For the text-containing cell, return its midpoint in (X, Y) coordinate format. 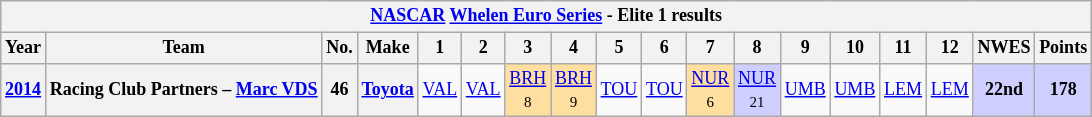
Toyota (388, 90)
No. (340, 48)
11 (904, 48)
NWES (1004, 48)
NUR6 (710, 90)
Team (184, 48)
2014 (24, 90)
46 (340, 90)
9 (805, 48)
Points (1064, 48)
3 (528, 48)
NASCAR Whelen Euro Series - Elite 1 results (546, 16)
Year (24, 48)
BRH9 (574, 90)
NUR21 (758, 90)
10 (855, 48)
8 (758, 48)
22nd (1004, 90)
7 (710, 48)
BRH8 (528, 90)
Racing Club Partners – Marc VDS (184, 90)
178 (1064, 90)
2 (484, 48)
12 (950, 48)
1 (440, 48)
4 (574, 48)
5 (618, 48)
6 (664, 48)
Make (388, 48)
